Extract the [X, Y] coordinate from the center of the cell holding the provided text.  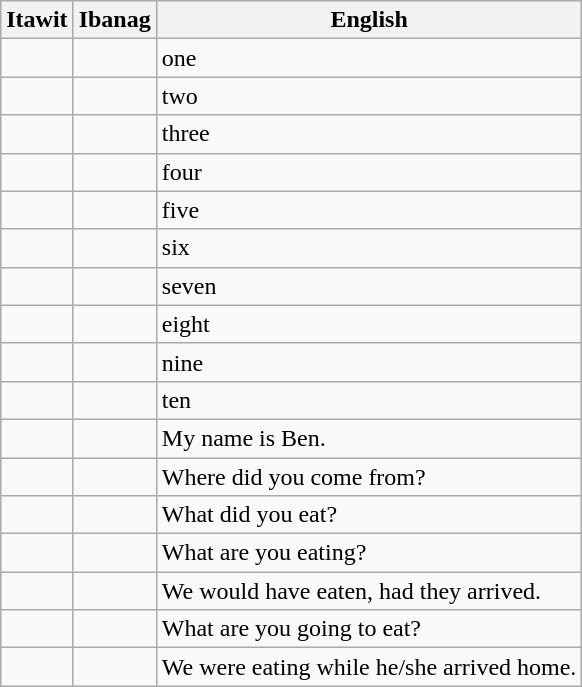
four [369, 172]
What are you eating? [369, 553]
nine [369, 362]
seven [369, 286]
What are you going to eat? [369, 629]
ten [369, 400]
Ibanag [114, 20]
English [369, 20]
We were eating while he/she arrived home. [369, 667]
three [369, 134]
We would have eaten, had they arrived. [369, 591]
two [369, 96]
eight [369, 324]
Where did you come from? [369, 477]
six [369, 248]
What did you eat? [369, 515]
five [369, 210]
one [369, 58]
Itawit [37, 20]
My name is Ben. [369, 438]
